Provide the [X, Y] coordinate of the cell's center where the given text is located.  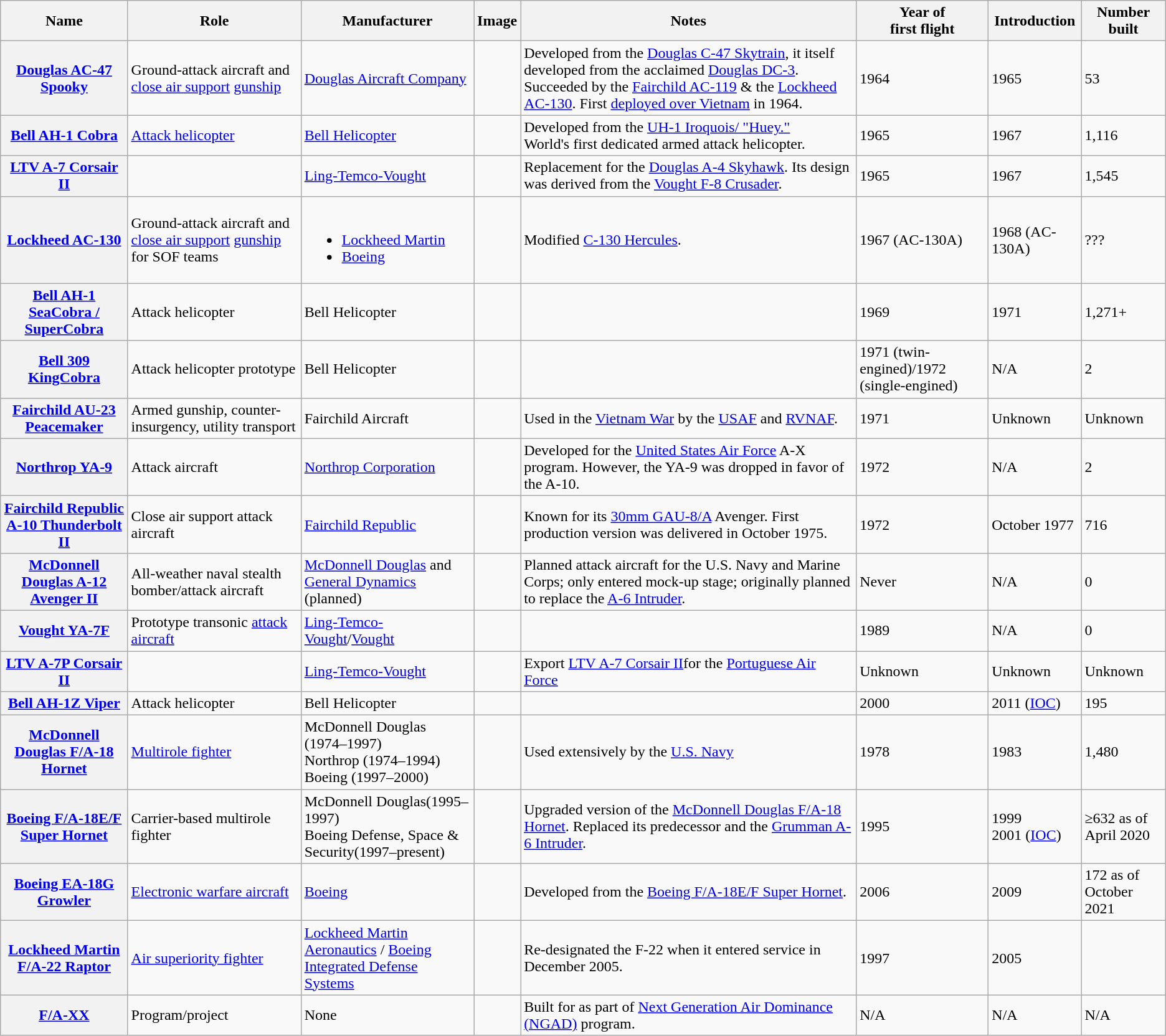
Ling-Temco-Vought/Vought [387, 630]
Upgraded version of the McDonnell Douglas F/A-18 Hornet. Replaced its predecessor and the Grumman A-6 Intruder. [689, 827]
2005 [1035, 958]
≥632 as of April 2020 [1124, 827]
McDonnell Douglas and General Dynamics (planned) [387, 582]
Ground-attack aircraft and close air support gunship for SOF teams [214, 240]
2000 [922, 704]
Export LTV A-7 Corsair IIfor the Portuguese Air Force [689, 671]
Multirole fighter [214, 752]
195 [1124, 704]
Air superiority fighter [214, 958]
1995 [922, 827]
Notes [689, 21]
Northrop YA-9 [64, 467]
Used extensively by the U.S. Navy [689, 752]
October 1977 [1035, 524]
Manufacturer [387, 21]
2011 (IOC) [1035, 704]
McDonnell Douglas A-12 Avenger II [64, 582]
Electronic warfare aircraft [214, 892]
1967 (AC-130A) [922, 240]
Role [214, 21]
716 [1124, 524]
Never [922, 582]
Attack helicopter prototype [214, 369]
Built for as part of Next Generation Air Dominance (NGAD) program. [689, 1015]
53 [1124, 78]
McDonnell Douglas(1995–1997)Boeing Defense, Space & Security(1997–present) [387, 827]
Fairchild Aircraft [387, 418]
Douglas AC-47 Spooky [64, 78]
Boeing F/A-18E/F Super Hornet [64, 827]
Fairchild AU-23 Peacemaker [64, 418]
1968 (AC-130A) [1035, 240]
1,480 [1124, 752]
Introduction [1035, 21]
1997 [922, 958]
Used in the Vietnam War by the USAF and RVNAF. [689, 418]
Modified C-130 Hercules. [689, 240]
Lockheed AC-130 [64, 240]
Close air support attack aircraft [214, 524]
Armed gunship, counter-insurgency, utility transport [214, 418]
McDonnell Douglas (1974–1997)Northrop (1974–1994) Boeing (1997–2000) [387, 752]
Bell 309 KingCobra [64, 369]
Re-designated the F-22 when it entered service in December 2005. [689, 958]
Carrier-based multirole fighter [214, 827]
Planned attack aircraft for the U.S. Navy and Marine Corps; only entered mock-up stage; originally planned to replace the A-6 Intruder. [689, 582]
Northrop Corporation [387, 467]
1,545 [1124, 176]
Douglas Aircraft Company [387, 78]
Prototype transonic attack aircraft [214, 630]
Boeing EA-18G Growler [64, 892]
Bell AH-1Z Viper [64, 704]
LTV A-7 Corsair II [64, 176]
1969 [922, 312]
Boeing [387, 892]
1971 (twin-engined)/1972 (single-engined) [922, 369]
Program/project [214, 1015]
??? [1124, 240]
1964 [922, 78]
Developed from the UH-1 Iroquois/ "Huey."World's first dedicated armed attack helicopter. [689, 136]
Bell AH-1 SeaCobra / SuperCobra [64, 312]
Year offirst flight [922, 21]
Lockheed Martin F/A-22 Raptor [64, 958]
LTV A-7P Corsair II [64, 671]
F/A-XX [64, 1015]
1,116 [1124, 136]
Fairchild Republic A-10 Thunderbolt II [64, 524]
Fairchild Republic [387, 524]
172 as of October 2021 [1124, 892]
Known for its 30mm GAU-8/A Avenger. First production version was delivered in October 1975. [689, 524]
Name [64, 21]
Number built [1124, 21]
Image [497, 21]
2009 [1035, 892]
1,271+ [1124, 312]
2006 [922, 892]
1983 [1035, 752]
Developed for the United States Air Force A-X program. However, the YA-9 was dropped in favor of the A-10. [689, 467]
Developed from the Boeing F/A-18E/F Super Hornet. [689, 892]
1989 [922, 630]
None [387, 1015]
Replacement for the Douglas A-4 Skyhawk. Its design was derived from the Vought F-8 Crusader. [689, 176]
Ground-attack aircraft and close air support gunship [214, 78]
Attack aircraft [214, 467]
19992001 (IOC) [1035, 827]
1978 [922, 752]
Vought YA-7F [64, 630]
Bell AH-1 Cobra [64, 136]
McDonnell Douglas F/A-18 Hornet [64, 752]
Lockheed Martin Aeronautics / Boeing Integrated Defense Systems [387, 958]
All-weather naval stealth bomber/attack aircraft [214, 582]
Lockheed MartinBoeing [387, 240]
